Pinpoint the cell where the given text exists, returning its (X, Y) midpoint coordinate. 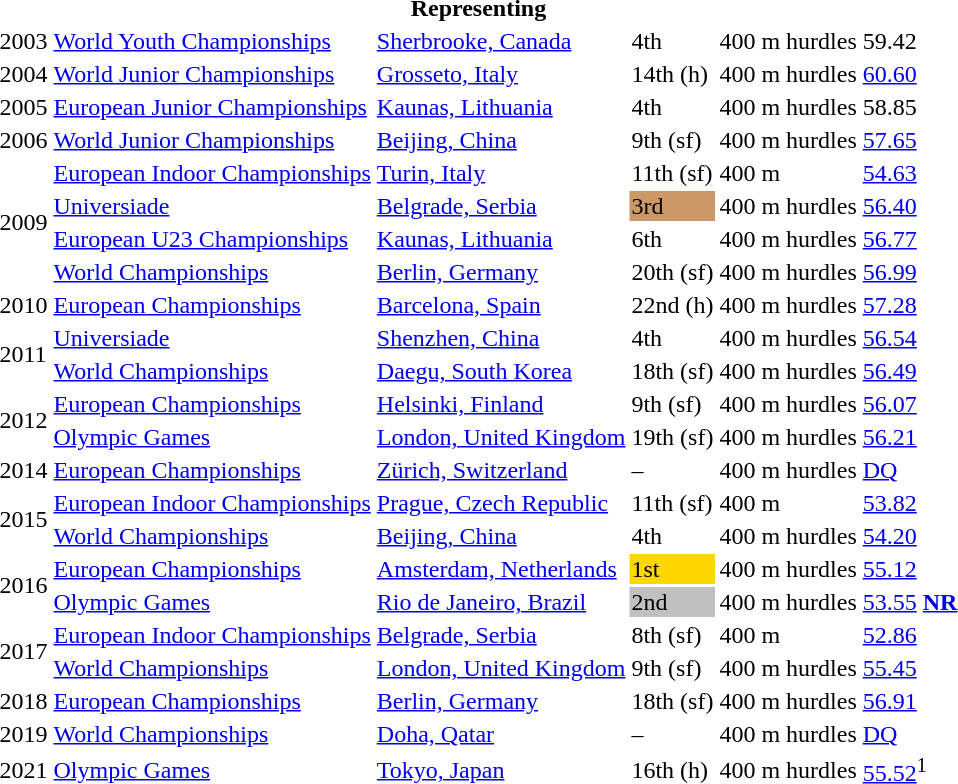
Prague, Czech Republic (501, 503)
Grosseto, Italy (501, 74)
European U23 Championships (212, 239)
2nd (672, 602)
Sherbrooke, Canada (501, 41)
Zürich, Switzerland (501, 470)
3rd (672, 206)
22nd (h) (672, 305)
Turin, Italy (501, 173)
Helsinki, Finland (501, 404)
6th (672, 239)
Daegu, South Korea (501, 371)
Barcelona, Spain (501, 305)
Amsterdam, Netherlands (501, 569)
8th (sf) (672, 635)
Rio de Janeiro, Brazil (501, 602)
World Youth Championships (212, 41)
Shenzhen, China (501, 338)
Doha, Qatar (501, 734)
European Junior Championships (212, 107)
19th (sf) (672, 437)
14th (h) (672, 74)
1st (672, 569)
20th (sf) (672, 272)
